Locate the cell with the specified text and output its [X, Y] center coordinate. 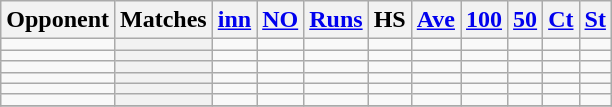
Ct [561, 20]
NO [280, 20]
100 [484, 20]
Runs [336, 20]
Ave [436, 20]
HS [390, 20]
inn [234, 20]
50 [526, 20]
St [595, 20]
Matches [164, 20]
Opponent [58, 20]
